For the text-containing cell, return its midpoint in [x, y] coordinate format. 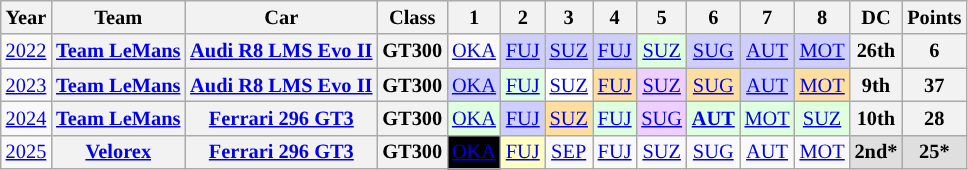
DC [876, 17]
SEP [569, 152]
28 [934, 118]
4 [615, 17]
Class [412, 17]
2022 [26, 51]
9th [876, 85]
2023 [26, 85]
Velorex [118, 152]
2 [523, 17]
8 [822, 17]
10th [876, 118]
Team [118, 17]
2nd* [876, 152]
Points [934, 17]
2024 [26, 118]
2025 [26, 152]
Year [26, 17]
37 [934, 85]
7 [768, 17]
25* [934, 152]
1 [474, 17]
26th [876, 51]
3 [569, 17]
Car [281, 17]
5 [661, 17]
